Return the (x, y) coordinate for the center point of the cell that contains the specified text.  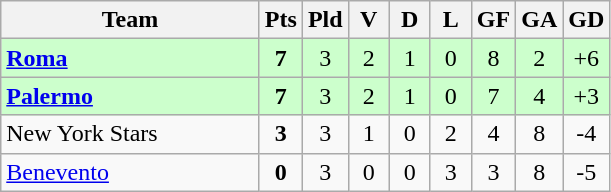
Pld (325, 20)
GD (586, 20)
-5 (586, 172)
GA (540, 20)
Team (130, 20)
-4 (586, 134)
GF (493, 20)
Benevento (130, 172)
New York Stars (130, 134)
Pts (280, 20)
V (368, 20)
Palermo (130, 96)
D (410, 20)
L (450, 20)
+3 (586, 96)
+6 (586, 58)
Roma (130, 58)
